From the cell containing the given text, extract its center point as (x, y) coordinate. 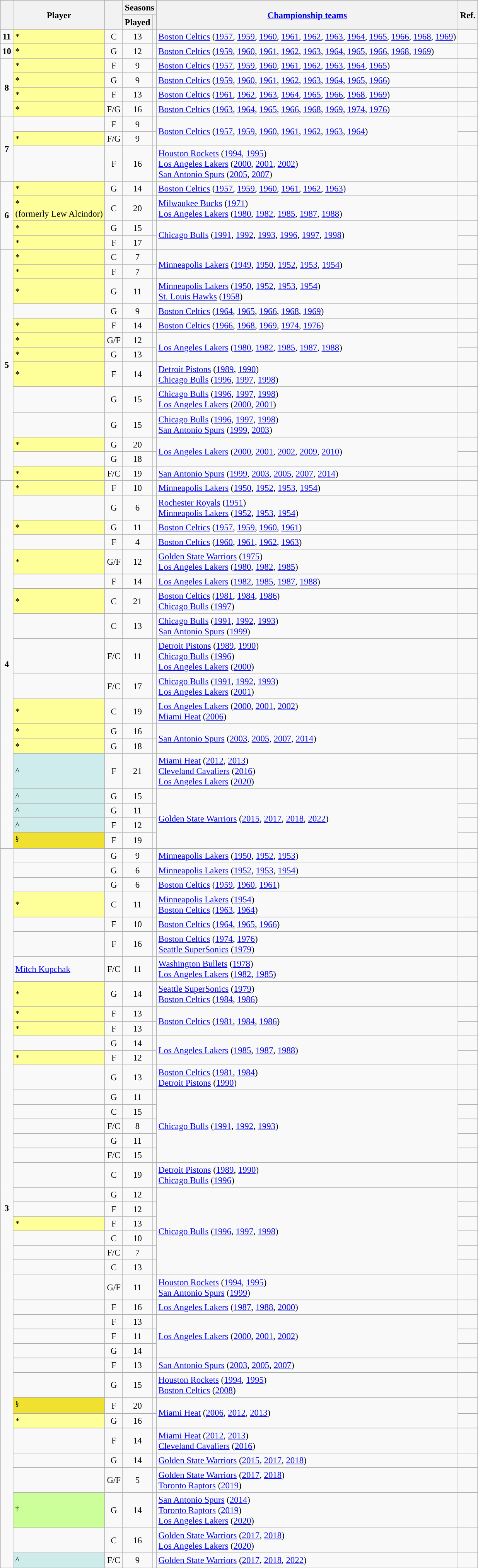
Player (59, 15)
*(formerly Lew Alcindor) (59, 208)
Chicago Bulls (1991, 1992, 1993) (307, 1126)
Seasons (139, 8)
Boston Celtics (1959, 1960, 1961, 1962, 1963, 1964, 1965, 1966) (307, 80)
Boston Celtics (1974, 1976)Seattle SuperSonics (1979) (307, 945)
Detroit Pistons (1989, 1990)Chicago Bulls (1996, 1997, 1998) (307, 374)
Boston Celtics (1957, 1959, 1960, 1961, 1962, 1963, 1964, 1965) (307, 66)
Los Angeles Lakers (2000, 2001, 2002, 2009, 2010) (307, 452)
† (59, 1510)
Chicago Bulls (1996, 1997, 1998)San Antonio Spurs (1999, 2003) (307, 425)
Boston Celtics (1959, 1960, 1961, 1962, 1963, 1964, 1965, 1966, 1968, 1969) (307, 51)
Ref. (468, 15)
Miami Heat (2012, 2013)Cleveland Cavaliers (2016)Los Angeles Lakers (2020) (307, 771)
Boston Celtics (1964, 1965, 1966, 1968, 1969) (307, 311)
Boston Celtics (1959, 1960, 1961) (307, 885)
Chicago Bulls (1991, 1992, 1993)San Antonio Spurs (1999) (307, 627)
Chicago Bulls (1991, 1992, 1993, 1996, 1997, 1998) (307, 235)
Played (137, 22)
Golden State Warriors (2015, 2017, 2018, 2022) (307, 818)
Boston Celtics (1957, 1959, 1960, 1961, 1962, 1963, 1964, 1965, 1966, 1968, 1969) (307, 37)
Los Angeles Lakers (1980, 1982, 1985, 1987, 1988) (307, 347)
San Antonio Spurs (1999, 2003, 2005, 2007, 2014) (307, 473)
Seattle SuperSonics (1979)Boston Celtics (1984, 1986) (307, 994)
Boston Celtics (1981, 1984, 1986)Chicago Bulls (1997) (307, 601)
Mitch Kupchak (59, 969)
Boston Celtics (1963, 1964, 1965, 1966, 1968, 1969, 1974, 1976) (307, 109)
Chicago Bulls (1996, 1997, 1998)Los Angeles Lakers (2000, 2001) (307, 400)
Milwaukee Bucks (1971)Los Angeles Lakers (1980, 1982, 1985, 1987, 1988) (307, 208)
Golden State Warriors (2017, 2018, 2022) (307, 1561)
Minneapolis Lakers (1950, 1952, 1953, 1954) (307, 488)
Minneapolis Lakers (1949, 1950, 1952, 1953, 1954) (307, 265)
Golden State Warriors (2015, 2017, 2018) (307, 1460)
Boston Celtics (1957, 1959, 1960, 1961, 1962, 1963) (307, 188)
Washington Bullets (1978)Los Angeles Lakers (1982, 1985) (307, 969)
Los Angeles Lakers (2000, 2001, 2002) (307, 1336)
Los Angeles Lakers (1987, 1988, 2000) (307, 1307)
Golden State Warriors (2017, 2018)Toronto Raptors (2019) (307, 1481)
San Antonio Spurs (2003, 2005, 2007) (307, 1365)
Boston Celtics (1981, 1984)Detroit Pistons (1990) (307, 1078)
Los Angeles Lakers (1985, 1987, 1988) (307, 1050)
Minneapolis Lakers (1950, 1952, 1953) (307, 856)
Boston Celtics (1966, 1968, 1969, 1974, 1976) (307, 326)
San Antonio Spurs (2014)Toronto Raptors (2019)Los Angeles Lakers (2020) (307, 1510)
Miami Heat (2006, 2012, 2013) (307, 1413)
Detroit Pistons (1989, 1990)Chicago Bulls (1996) (307, 1175)
Championship teams (307, 15)
Boston Celtics (1957, 1959, 1960, 1961) (307, 528)
Minneapolis Lakers (1952, 1953, 1954) (307, 870)
Golden State Warriors (1975)Los Angeles Lakers (1980, 1982, 1985) (307, 562)
Minneapolis Lakers (1954)Boston Celtics (1963, 1964) (307, 905)
Houston Rockets (1994, 1995)Los Angeles Lakers (2000, 2001, 2002)San Antonio Spurs (2005, 2007) (307, 164)
Golden State Warriors (2017, 2018)Los Angeles Lakers (2020) (307, 1541)
Boston Celtics (1981, 1984, 1986) (307, 1021)
Los Angeles Lakers (1982, 1985, 1987, 1988) (307, 582)
Los Angeles Lakers (2000, 2001, 2002)Miami Heat (2006) (307, 712)
Chicago Bulls (1996, 1997, 1998) (307, 1231)
Boston Celtics (1964, 1965, 1966) (307, 924)
Boston Celtics (1961, 1962, 1963, 1964, 1965, 1966, 1968, 1969) (307, 95)
Detroit Pistons (1989, 1990)Chicago Bulls (1996)Los Angeles Lakers (2000) (307, 656)
Miami Heat (2012, 2013)Cleveland Cavaliers (2016) (307, 1441)
Minneapolis Lakers (1950, 1952, 1953, 1954)St. Louis Hawks (1958) (307, 292)
3 (7, 1208)
Houston Rockets (1994, 1995)Boston Celtics (2008) (307, 1385)
Rochester Royals (1951)Minneapolis Lakers (1952, 1953, 1954) (307, 507)
Chicago Bulls (1991, 1992, 1993)Los Angeles Lakers (2001) (307, 687)
Boston Celtics (1960, 1961, 1962, 1963) (307, 542)
Boston Celtics (1957, 1959, 1960, 1961, 1962, 1963, 1964) (307, 132)
San Antonio Spurs (2003, 2005, 2007, 2014) (307, 739)
Houston Rockets (1994, 1995)San Antonio Spurs (1999) (307, 1287)
